Return the (x, y) coordinate for the center point of the cell that contains the specified text.  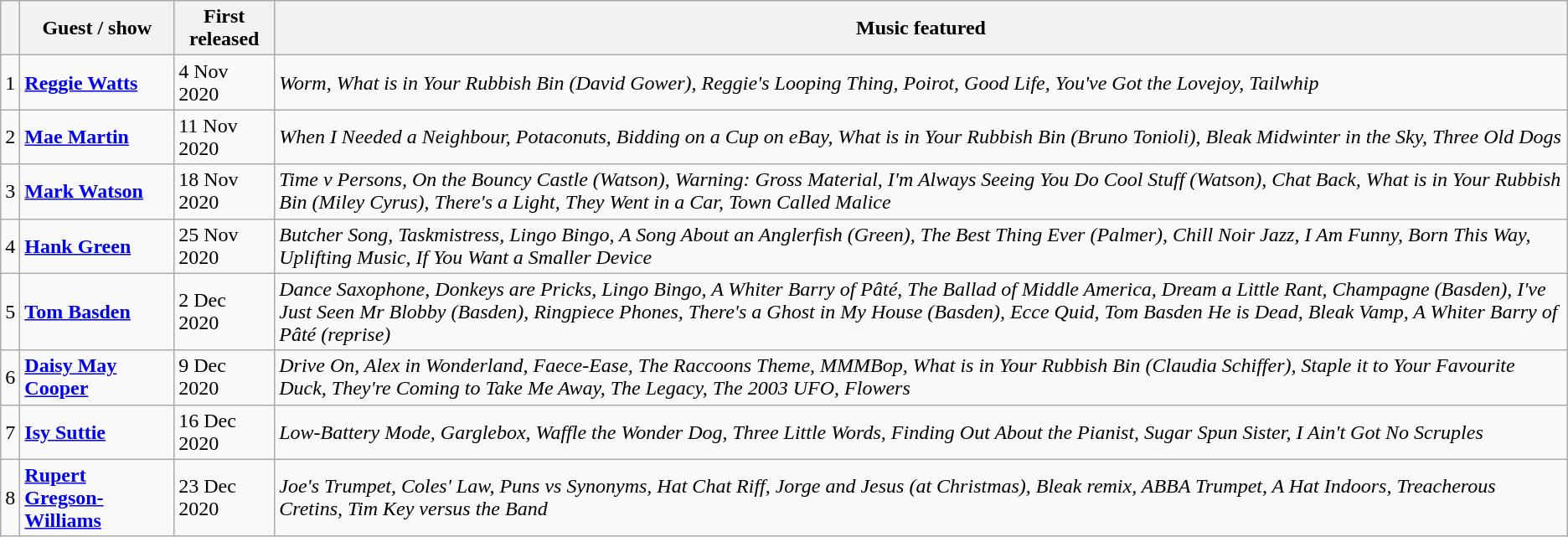
First released (224, 28)
3 (10, 191)
6 (10, 377)
Reggie Watts (97, 82)
4 Nov 2020 (224, 82)
16 Dec 2020 (224, 432)
Mark Watson (97, 191)
5 (10, 312)
7 (10, 432)
Mae Martin (97, 137)
2 (10, 137)
2 Dec 2020 (224, 312)
23 Dec 2020 (224, 498)
Worm, What is in Your Rubbish Bin (David Gower), Reggie's Looping Thing, Poirot, Good Life, You've Got the Lovejoy, Tailwhip (921, 82)
9 Dec 2020 (224, 377)
25 Nov 2020 (224, 246)
Hank Green (97, 246)
4 (10, 246)
11 Nov 2020 (224, 137)
Rupert Gregson-Williams (97, 498)
Low-Battery Mode, Garglebox, Waffle the Wonder Dog, Three Little Words, Finding Out About the Pianist, Sugar Spun Sister, I Ain't Got No Scruples (921, 432)
Music featured (921, 28)
Daisy May Cooper (97, 377)
18 Nov 2020 (224, 191)
Tom Basden (97, 312)
Guest / show (97, 28)
1 (10, 82)
Isy Suttie (97, 432)
8 (10, 498)
